From the cell containing the given text, extract its center point as [X, Y] coordinate. 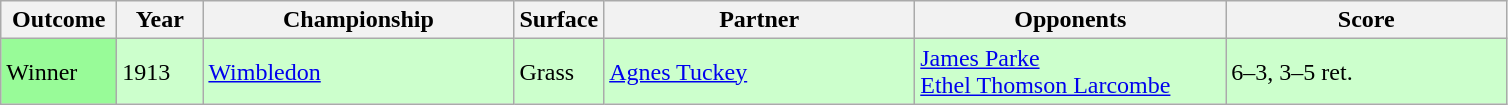
Year [160, 20]
Outcome [59, 20]
James Parke Ethel Thomson Larcombe [1070, 72]
Score [1366, 20]
1913 [160, 72]
Partner [760, 20]
Surface [559, 20]
Grass [559, 72]
Opponents [1070, 20]
Wimbledon [358, 72]
6–3, 3–5 ret. [1366, 72]
Agnes Tuckey [760, 72]
Winner [59, 72]
Championship [358, 20]
